Identify which cell holds the provided text, then report its (X, Y) central coordinate. 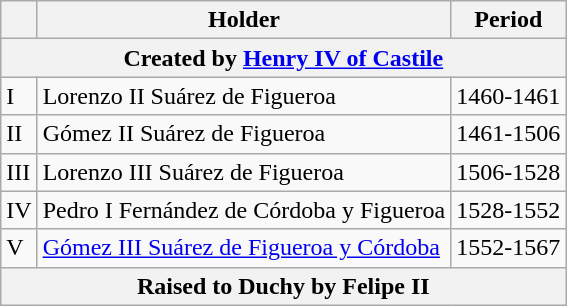
1461-1506 (508, 134)
1552-1567 (508, 248)
Period (508, 20)
III (19, 172)
Raised to Duchy by Felipe II (284, 286)
1528-1552 (508, 210)
I (19, 96)
Gómez II Suárez de Figueroa (244, 134)
V (19, 248)
Created by Henry IV of Castile (284, 58)
Lorenzo III Suárez de Figueroa (244, 172)
1506-1528 (508, 172)
IV (19, 210)
Lorenzo II Suárez de Figueroa (244, 96)
1460-1461 (508, 96)
Pedro I Fernández de Córdoba y Figueroa (244, 210)
Holder (244, 20)
II (19, 134)
Gómez III Suárez de Figueroa y Córdoba (244, 248)
